Scan for the cell matching the given text and deliver its (x, y) coordinate at center. 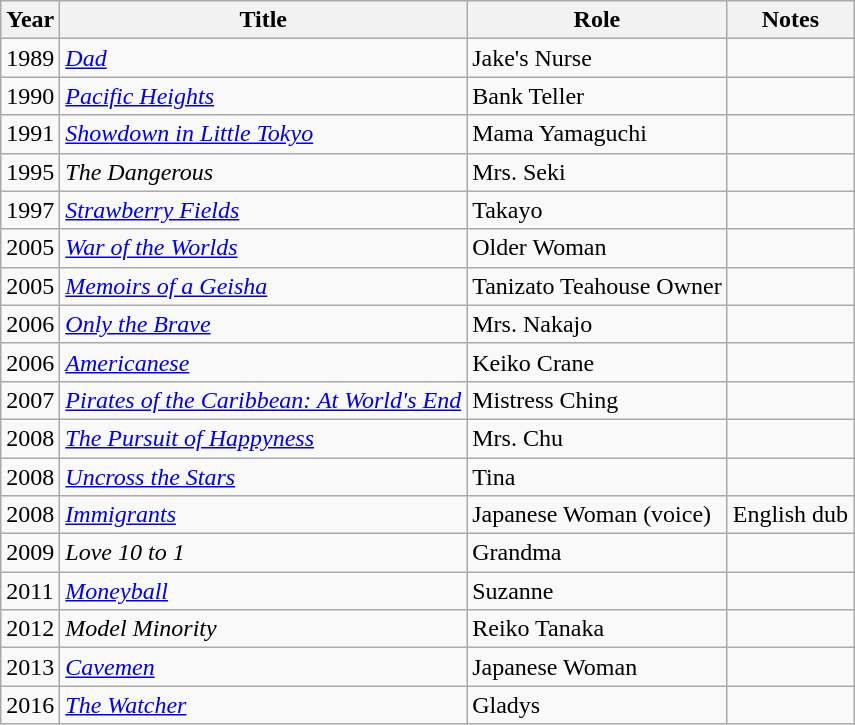
Tanizato Teahouse Owner (598, 286)
Dad (264, 58)
1990 (30, 96)
Only the Brave (264, 324)
Tina (598, 477)
The Dangerous (264, 172)
The Pursuit of Happyness (264, 438)
Mrs. Chu (598, 438)
Model Minority (264, 629)
Keiko Crane (598, 362)
Mrs. Seki (598, 172)
Notes (790, 20)
Year (30, 20)
Mama Yamaguchi (598, 134)
Showdown in Little Tokyo (264, 134)
English dub (790, 515)
Older Woman (598, 248)
1989 (30, 58)
Gladys (598, 705)
1995 (30, 172)
2011 (30, 591)
Strawberry Fields (264, 210)
Mrs. Nakajo (598, 324)
War of the Worlds (264, 248)
Title (264, 20)
1997 (30, 210)
Uncross the Stars (264, 477)
Suzanne (598, 591)
The Watcher (264, 705)
Mistress Ching (598, 400)
2016 (30, 705)
Japanese Woman (598, 667)
Jake's Nurse (598, 58)
Moneyball (264, 591)
Bank Teller (598, 96)
2007 (30, 400)
Role (598, 20)
Pirates of the Caribbean: At World's End (264, 400)
Americanese (264, 362)
2013 (30, 667)
Memoirs of a Geisha (264, 286)
Pacific Heights (264, 96)
Cavemen (264, 667)
Takayo (598, 210)
Love 10 to 1 (264, 553)
Japanese Woman (voice) (598, 515)
1991 (30, 134)
Reiko Tanaka (598, 629)
Grandma (598, 553)
2012 (30, 629)
Immigrants (264, 515)
2009 (30, 553)
